Extract the [X, Y] coordinate from the center of the cell holding the provided text.  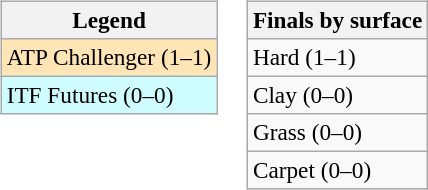
ATP Challenger (1–1) [108, 57]
Hard (1–1) [337, 57]
Carpet (0–0) [337, 171]
Grass (0–0) [337, 133]
ITF Futures (0–0) [108, 95]
Clay (0–0) [337, 95]
Legend [108, 20]
Finals by surface [337, 20]
